Find where the given text appears and provide that cell's center as [X, Y] coordinate. 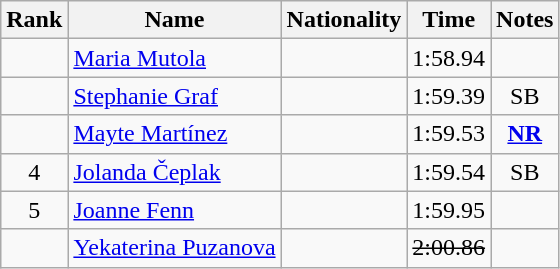
Notes [525, 20]
Nationality [344, 20]
NR [525, 134]
4 [34, 172]
Time [449, 20]
2:00.86 [449, 248]
Mayte Martínez [174, 134]
Stephanie Graf [174, 96]
Rank [34, 20]
1:59.39 [449, 96]
1:59.95 [449, 210]
5 [34, 210]
Maria Mutola [174, 58]
Jolanda Čeplak [174, 172]
Joanne Fenn [174, 210]
1:58.94 [449, 58]
Name [174, 20]
1:59.53 [449, 134]
Yekaterina Puzanova [174, 248]
1:59.54 [449, 172]
